Detect which cell encompasses the target text, then output its [X, Y] center coordinate. 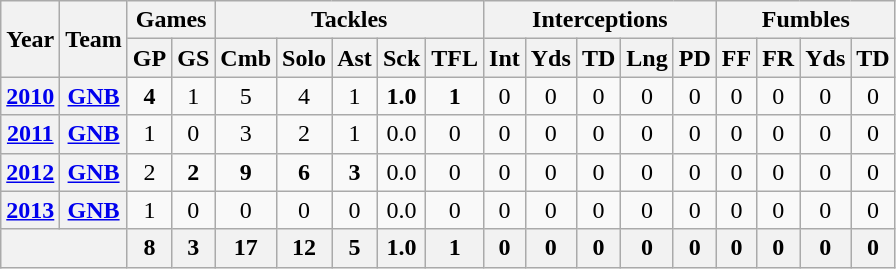
Ast [355, 58]
6 [304, 172]
GP [149, 58]
2012 [30, 172]
2013 [30, 210]
Cmb [246, 58]
Games [170, 20]
PD [694, 58]
2011 [30, 134]
GS [194, 58]
Int [505, 58]
12 [304, 248]
Solo [304, 58]
Year [30, 39]
Tackles [350, 20]
9 [246, 172]
Lng [647, 58]
2010 [30, 96]
Sck [401, 58]
FR [778, 58]
TFL [455, 58]
FF [736, 58]
8 [149, 248]
Fumbles [806, 20]
17 [246, 248]
Interceptions [600, 20]
Team [94, 39]
